Return (X, Y) of the center of cell containing provided text 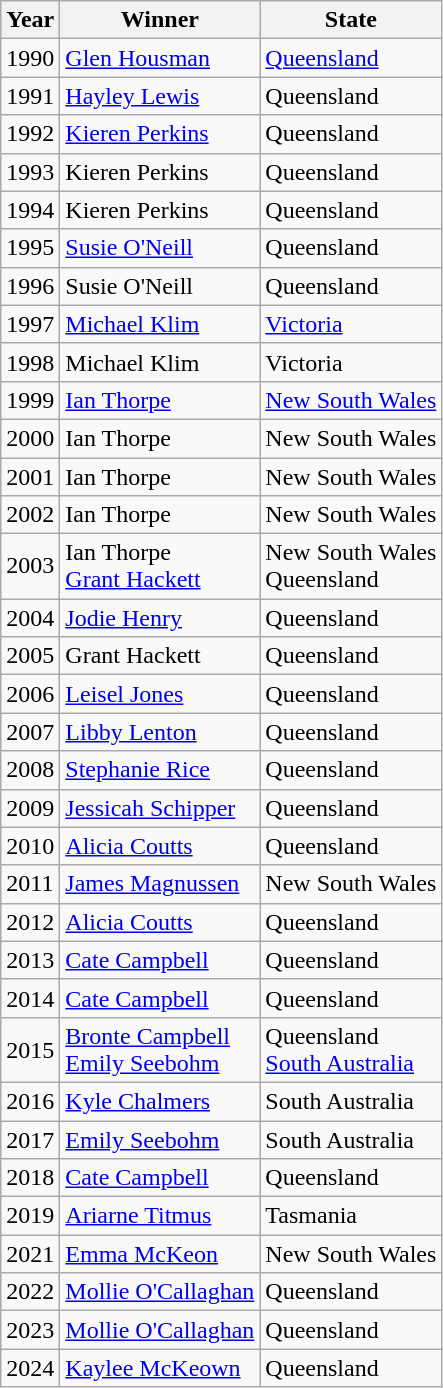
2012 (30, 922)
State (351, 20)
James Magnussen (160, 884)
2007 (30, 732)
1992 (30, 134)
Grant Hackett (160, 656)
Ariarne Titmus (160, 1216)
1996 (30, 286)
2019 (30, 1216)
2001 (30, 477)
New South WalesQueensland (351, 566)
Ian ThorpeGrant Hackett (160, 566)
2010 (30, 846)
Kyle Chalmers (160, 1101)
2008 (30, 770)
Emily Seebohm (160, 1139)
2021 (30, 1254)
2014 (30, 998)
Leisel Jones (160, 694)
2006 (30, 694)
1991 (30, 96)
Tasmania (351, 1216)
2017 (30, 1139)
2009 (30, 808)
1998 (30, 362)
Stephanie Rice (160, 770)
Jessicah Schipper (160, 808)
2002 (30, 515)
2018 (30, 1178)
Year (30, 20)
2016 (30, 1101)
Queensland South Australia (351, 1050)
2000 (30, 438)
Glen Housman (160, 58)
1993 (30, 172)
Emma McKeon (160, 1254)
Libby Lenton (160, 732)
1994 (30, 210)
2013 (30, 960)
Bronte CampbellEmily Seebohm (160, 1050)
1999 (30, 400)
Winner (160, 20)
2011 (30, 884)
2022 (30, 1292)
2023 (30, 1330)
2015 (30, 1050)
2024 (30, 1368)
1995 (30, 248)
2004 (30, 618)
Hayley Lewis (160, 96)
1990 (30, 58)
2005 (30, 656)
Jodie Henry (160, 618)
1997 (30, 324)
Kaylee McKeown (160, 1368)
2003 (30, 566)
